Find where the given text appears and provide that cell's center as [x, y] coordinate. 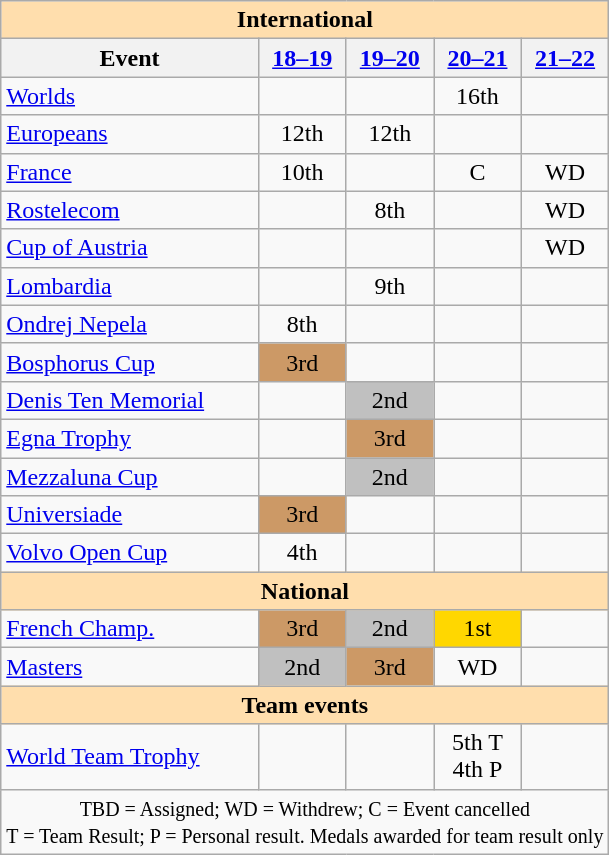
16th [478, 96]
Europeans [130, 134]
France [130, 172]
18–19 [302, 58]
Rostelecom [130, 210]
5th T 4th P [478, 756]
20–21 [478, 58]
National [305, 591]
Mezzaluna Cup [130, 477]
9th [390, 286]
Worlds [130, 96]
Cup of Austria [130, 248]
World Team Trophy [130, 756]
10th [302, 172]
Team events [305, 705]
Lombardia [130, 286]
4th [302, 553]
Ondrej Nepela [130, 324]
19–20 [390, 58]
International [305, 20]
Universiade [130, 515]
Egna Trophy [130, 438]
1st [478, 629]
Event [130, 58]
Volvo Open Cup [130, 553]
TBD = Assigned; WD = Withdrew; C = Event cancelled T = Team Result; P = Personal result. Medals awarded for team result only [305, 822]
21–22 [565, 58]
Masters [130, 667]
C [478, 172]
Bosphorus Cup [130, 362]
French Champ. [130, 629]
Denis Ten Memorial [130, 400]
